Detect which cell encompasses the target text, then output its [X, Y] center coordinate. 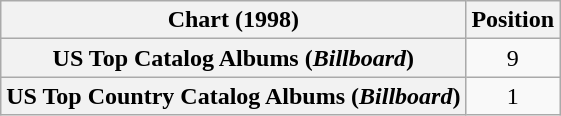
US Top Catalog Albums (Billboard) [234, 58]
US Top Country Catalog Albums (Billboard) [234, 96]
Chart (1998) [234, 20]
Position [513, 20]
1 [513, 96]
9 [513, 58]
